Scan for the cell matching the given text and deliver its (x, y) coordinate at center. 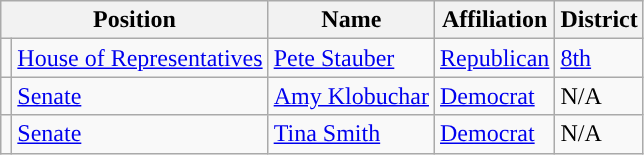
Position (134, 20)
House of Representatives (140, 58)
Amy Klobuchar (351, 96)
Pete Stauber (351, 58)
8th (599, 58)
Republican (495, 58)
Tina Smith (351, 134)
District (599, 20)
Affiliation (495, 20)
Name (351, 20)
